Pinpoint the cell where the given text exists, returning its [X, Y] midpoint coordinate. 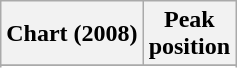
Chart (2008) [72, 34]
Peakposition [189, 34]
